Search for the cell housing the specified text and yield its (x, y) center coordinate. 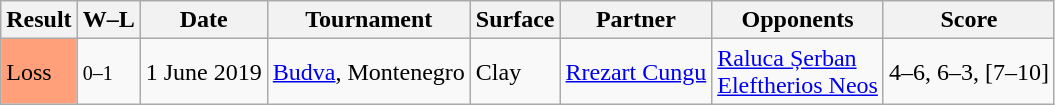
Partner (636, 20)
Rrezart Cungu (636, 72)
4–6, 6–3, [7–10] (968, 72)
1 June 2019 (204, 72)
Result (39, 20)
Score (968, 20)
Date (204, 20)
Tournament (368, 20)
Surface (515, 20)
Budva, Montenegro (368, 72)
Loss (39, 72)
W–L (108, 20)
Opponents (798, 20)
Clay (515, 72)
0–1 (108, 72)
Raluca Șerban Eleftherios Neos (798, 72)
